Detect which cell encompasses the target text, then output its (x, y) center coordinate. 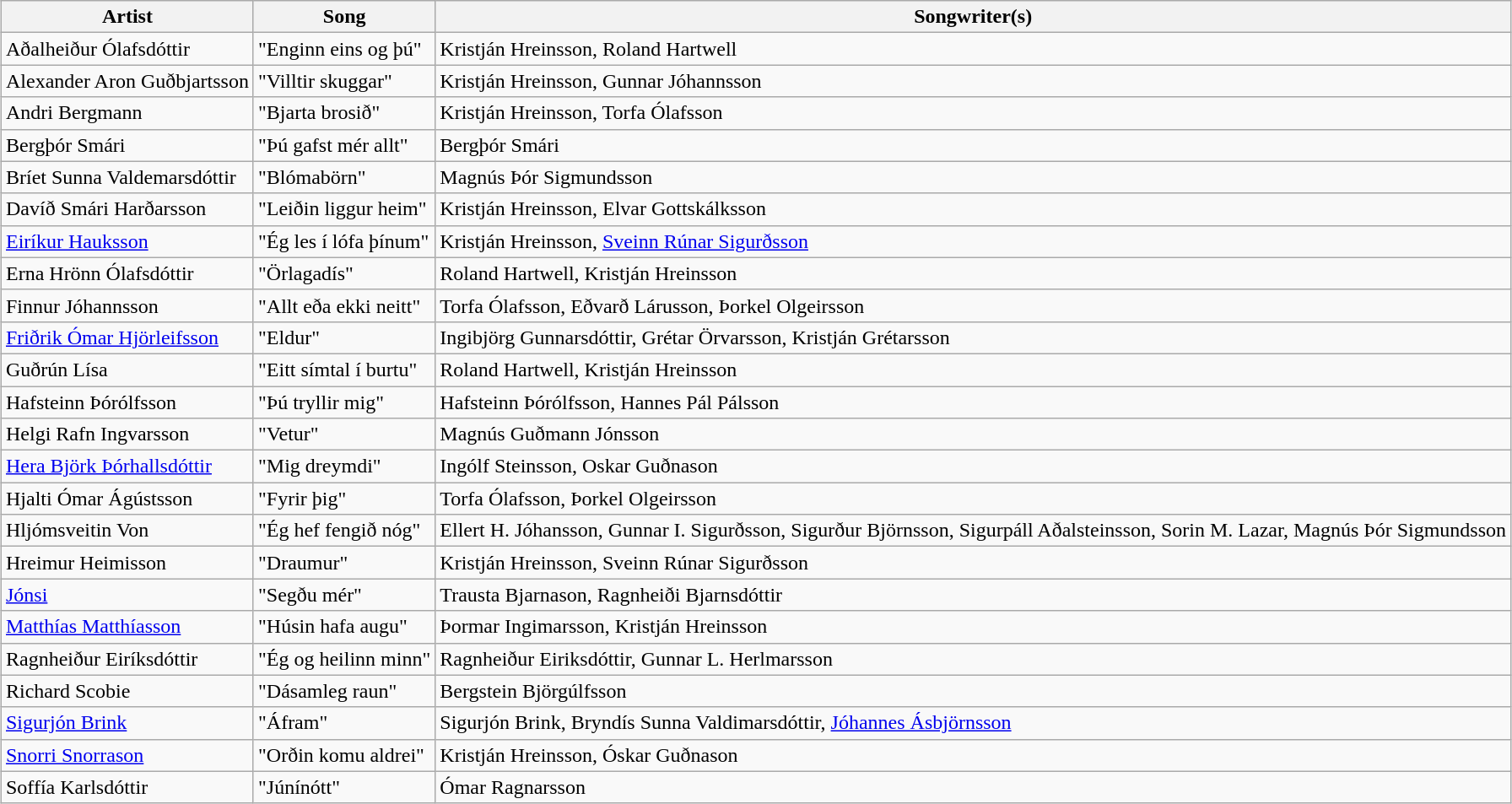
Richard Scobie (127, 691)
Hjalti Ómar Ágústsson (127, 499)
Finnur Jóhannsson (127, 305)
Song (344, 17)
Hreimur Heimisson (127, 563)
Guðrún Lísa (127, 370)
Torfa Ólafsson, Eðvarð Lárusson, Þorkel Olgeirsson (974, 305)
Friðrik Ómar Hjörleifsson (127, 337)
Þormar Ingimarsson, Kristján Hreinsson (974, 627)
"Þú gafst mér allt" (344, 145)
"Fyrir þig" (344, 499)
"Húsin hafa augu" (344, 627)
"Allt eða ekki neitt" (344, 305)
Sigurjón Brink (127, 723)
"Orðin komu aldrei" (344, 755)
"Vetur" (344, 434)
Ragnheiður Eiríksdóttir (127, 659)
Magnús Þór Sigmundsson (974, 177)
Songwriter(s) (974, 17)
Artist (127, 17)
"Eitt símtal í burtu" (344, 370)
"Þú tryllir mig" (344, 402)
"Enginn eins og þú" (344, 49)
"Ég hef fengið nóg" (344, 531)
Erna Hrönn Ólafsdóttir (127, 273)
Andri Bergmann (127, 113)
"Segðu mér" (344, 595)
"Júnínótt" (344, 787)
Ómar Ragnarsson (974, 787)
Eiríkur Hauksson (127, 241)
Snorri Snorrason (127, 755)
Ingibjörg Gunnarsdóttir, Grétar Örvarsson, Kristján Grétarsson (974, 337)
"Blómabörn" (344, 177)
"Villtir skuggar" (344, 81)
Alexander Aron Guðbjartsson (127, 81)
"Dásamleg raun" (344, 691)
Hljómsveitin Von (127, 531)
Sigurjón Brink, Bryndís Sunna Valdimarsdóttir, Jóhannes Ásbjörnsson (974, 723)
Hafsteinn Þórólfsson (127, 402)
Ingólf Steinsson, Oskar Guðnason (974, 467)
Kristján Hreinsson, Gunnar Jóhannsson (974, 81)
"Ég les í lófa þínum" (344, 241)
Kristján Hreinsson, Roland Hartwell (974, 49)
"Eldur" (344, 337)
Hera Björk Þórhallsdóttir (127, 467)
"Draumur" (344, 563)
Helgi Rafn Ingvarsson (127, 434)
Hafsteinn Þórólfsson, Hannes Pál Pálsson (974, 402)
Trausta Bjarnason, Ragnheiði Bjarnsdóttir (974, 595)
Ellert H. Jóhansson, Gunnar I. Sigurðsson, Sigurður Björnsson, Sigurpáll Aðalsteinsson, Sorin M. Lazar, Magnús Þór Sigmundsson (974, 531)
Ragnheiður Eiriksdóttir, Gunnar L. Herlmarsson (974, 659)
Bergstein Björgúlfsson (974, 691)
Kristján Hreinsson, Elvar Gottskálksson (974, 209)
Aðalheiður Ólafsdóttir (127, 49)
Bríet Sunna Valdemarsdóttir (127, 177)
Torfa Ólafsson, Þorkel Olgeirsson (974, 499)
Davíð Smári Harðarsson (127, 209)
Matthías Matthíasson (127, 627)
"Leiðin liggur heim" (344, 209)
"Mig dreymdi" (344, 467)
Magnús Guðmann Jónsson (974, 434)
"Örlagadís" (344, 273)
Soffía Karlsdóttir (127, 787)
"Ég og heilinn minn" (344, 659)
Jónsi (127, 595)
Kristján Hreinsson, Óskar Guðnason (974, 755)
Kristján Hreinsson, Torfa Ólafsson (974, 113)
"Bjarta brosið" (344, 113)
"Áfram" (344, 723)
